Identify which cell holds the provided text, then report its (x, y) central coordinate. 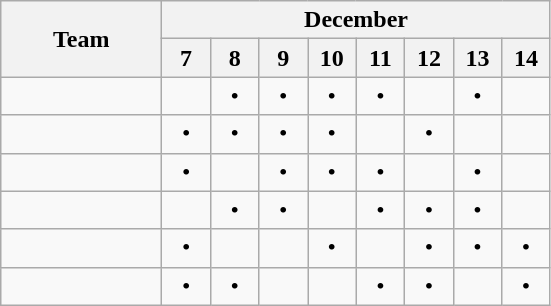
Team (82, 39)
13 (478, 58)
11 (380, 58)
December (356, 20)
9 (284, 58)
7 (186, 58)
14 (526, 58)
10 (332, 58)
8 (234, 58)
12 (430, 58)
